Scan for the cell matching the given text and deliver its (x, y) coordinate at center. 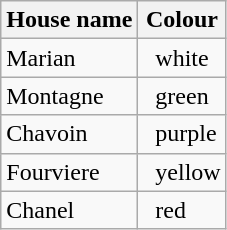
purple (182, 134)
red (182, 210)
white (182, 58)
Chavoin (70, 134)
House name (70, 20)
green (182, 96)
yellow (182, 172)
Montagne (70, 96)
Marian (70, 58)
Colour (182, 20)
Chanel (70, 210)
Fourviere (70, 172)
